From the cell containing the given text, extract its center point as [x, y] coordinate. 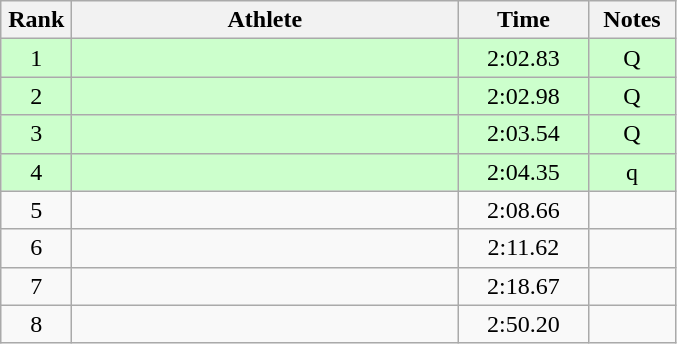
3 [36, 134]
2:04.35 [524, 172]
q [632, 172]
2:08.66 [524, 210]
1 [36, 58]
5 [36, 210]
Notes [632, 20]
7 [36, 286]
6 [36, 248]
Rank [36, 20]
2:50.20 [524, 324]
Time [524, 20]
2:11.62 [524, 248]
Athlete [265, 20]
2:18.67 [524, 286]
2 [36, 96]
2:02.98 [524, 96]
8 [36, 324]
4 [36, 172]
2:02.83 [524, 58]
2:03.54 [524, 134]
